Pinpoint the cell where the given text exists, returning its [X, Y] midpoint coordinate. 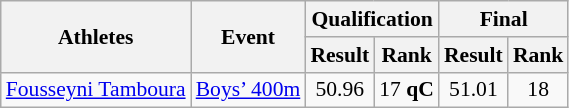
Fousseyni Tamboura [96, 90]
17 qC [406, 90]
51.01 [474, 90]
Boys’ 400m [248, 90]
18 [538, 90]
Event [248, 36]
Qualification [372, 19]
Athletes [96, 36]
Final [504, 19]
50.96 [340, 90]
